Pinpoint the cell where the given text exists, returning its (x, y) midpoint coordinate. 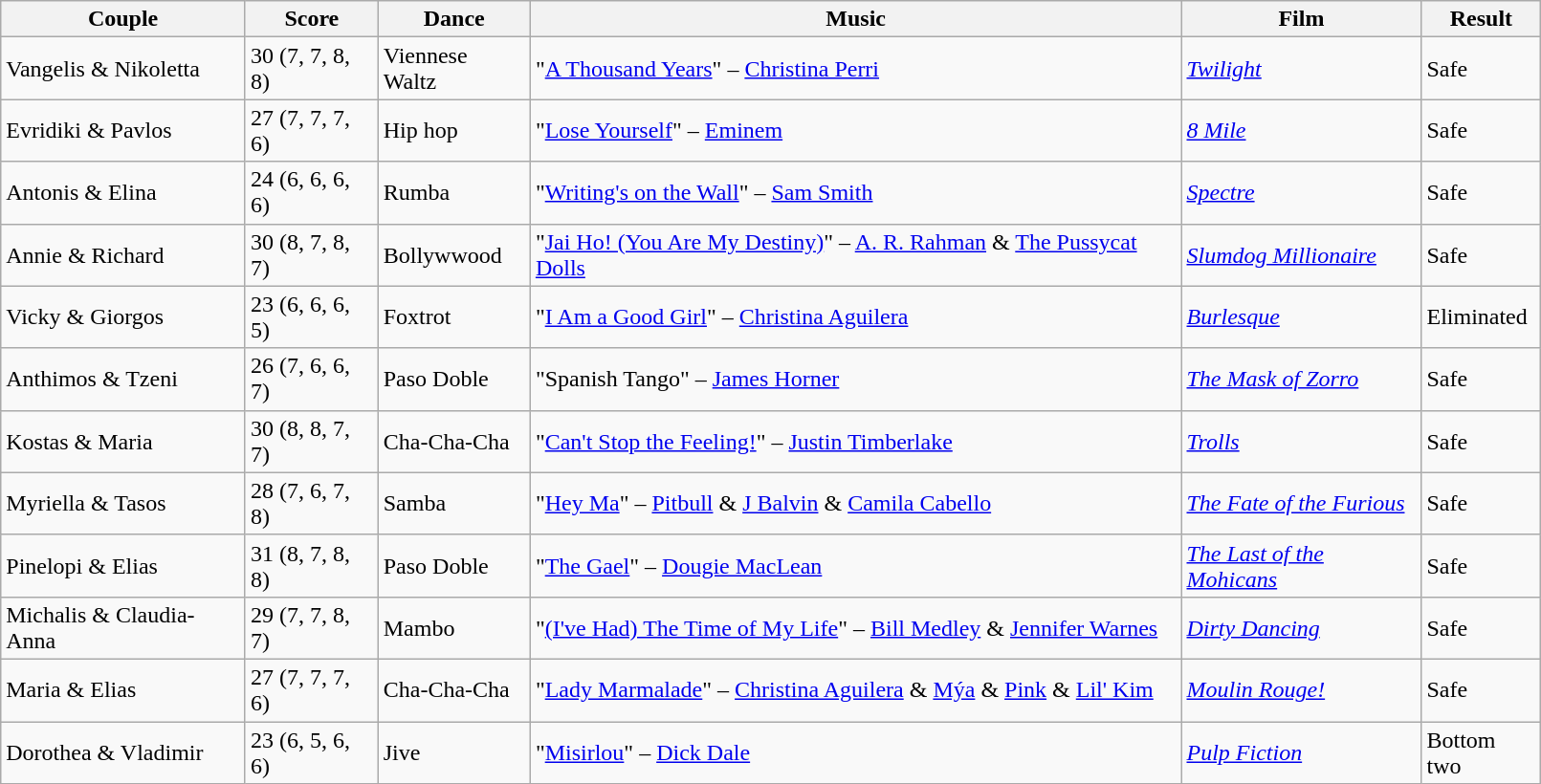
26 (7, 6, 6, 7) (312, 379)
Pinelopi & Elias (123, 566)
23 (6, 5, 6, 6) (312, 751)
30 (7, 7, 8, 8) (312, 69)
Moulin Rouge! (1301, 690)
Antonis & Elina (123, 193)
Vangelis & Nikoletta (123, 69)
"Misirlou" – Dick Dale (855, 751)
Music (855, 19)
30 (8, 7, 8, 7) (312, 254)
29 (7, 7, 8, 7) (312, 627)
"Writing's on the Wall" – Sam Smith (855, 193)
Anthimos & Tzeni (123, 379)
Twilight (1301, 69)
Viennese Waltz (453, 69)
Couple (123, 19)
28 (7, 6, 7, 8) (312, 503)
The Last of the Mohicans (1301, 566)
"A Thousand Years" – Christina Perri (855, 69)
Michalis & Claudia-Anna (123, 627)
Myriella & Tasos (123, 503)
Hip hop (453, 130)
24 (6, 6, 6, 6) (312, 193)
Jive (453, 751)
30 (8, 8, 7, 7) (312, 442)
"Hey Ma" – Pitbull & J Balvin & Camila Cabello (855, 503)
Trolls (1301, 442)
"Lose Yourself" – Eminem (855, 130)
"Jai Ho! (You Are My Destiny)" – A. R. Rahman & The Pussycat Dolls (855, 254)
Score (312, 19)
Samba (453, 503)
Mambo (453, 627)
Rumba (453, 193)
Film (1301, 19)
"(I've Had) The Time of My Life" – Bill Medley & Jennifer Warnes (855, 627)
Slumdog Millionaire (1301, 254)
The Mask of Zorro (1301, 379)
Spectre (1301, 193)
23 (6, 6, 6, 5) (312, 317)
Burlesque (1301, 317)
Result (1481, 19)
"I Am a Good Girl" – Christina Aguilera (855, 317)
8 Mile (1301, 130)
"Can't Stop the Feeling!" – Justin Timberlake (855, 442)
Evridiki & Pavlos (123, 130)
Bollywwood (453, 254)
"Lady Marmalade" – Christina Aguilera & Mýa & Pink & Lil' Kim (855, 690)
Dorothea & Vladimir (123, 751)
31 (8, 7, 8, 8) (312, 566)
Pulp Fiction (1301, 751)
Kostas & Maria (123, 442)
The Fate of the Furious (1301, 503)
Vicky & Giorgos (123, 317)
"The Gael" – Dougie MacLean (855, 566)
Dance (453, 19)
Dirty Dancing (1301, 627)
Bottom two (1481, 751)
Annie & Richard (123, 254)
Foxtrot (453, 317)
Maria & Elias (123, 690)
"Spanish Tango" – James Horner (855, 379)
Eliminated (1481, 317)
